Find where the given text appears and provide that cell's center as (X, Y) coordinate. 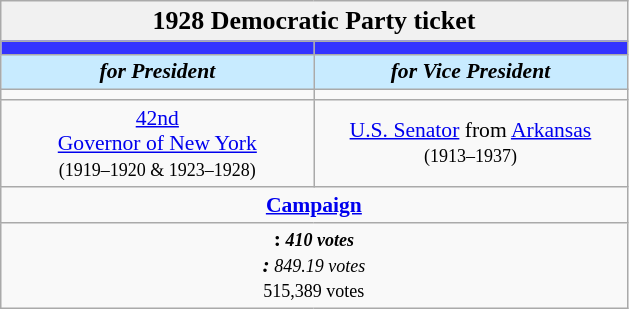
U.S. Senator from Arkansas(1913–1937) (470, 144)
for President (158, 72)
1928 Democratic Party ticket (314, 21)
: 410 votes: 849.19 votes515,389 votes (314, 266)
for Vice President (470, 72)
Campaign (314, 205)
42ndGovernor of New York(1919–1920 & 1923–1928) (158, 144)
